Scan for the cell matching the given text and deliver its [x, y] coordinate at center. 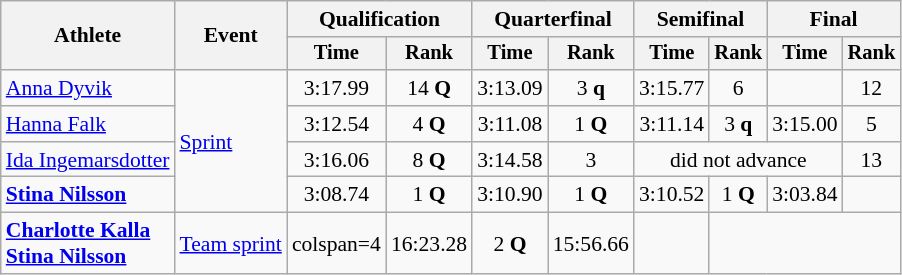
3:16.06 [336, 160]
3:08.74 [336, 195]
Qualification [380, 19]
3:11.08 [510, 124]
3:03.84 [804, 195]
5 [872, 124]
Quarterfinal [553, 19]
3:15.77 [672, 88]
Hanna Falk [88, 124]
14 Q [429, 88]
4 Q [429, 124]
Ida Ingemarsdotter [88, 160]
Team sprint [231, 244]
3:10.52 [672, 195]
Stina Nilsson [88, 195]
colspan=4 [336, 244]
2 Q [510, 244]
did not advance [738, 160]
6 [738, 88]
3:14.58 [510, 160]
3:10.90 [510, 195]
8 Q [429, 160]
3:11.14 [672, 124]
Sprint [231, 141]
3:13.09 [510, 88]
16:23.28 [429, 244]
12 [872, 88]
3:15.00 [804, 124]
15:56.66 [591, 244]
3:12.54 [336, 124]
Anna Dyvik [88, 88]
Athlete [88, 36]
3:17.99 [336, 88]
3 [591, 160]
Final [834, 19]
Charlotte KallaStina Nilsson [88, 244]
13 [872, 160]
Event [231, 36]
Semifinal [700, 19]
